From the cell containing the given text, extract its center point as [x, y] coordinate. 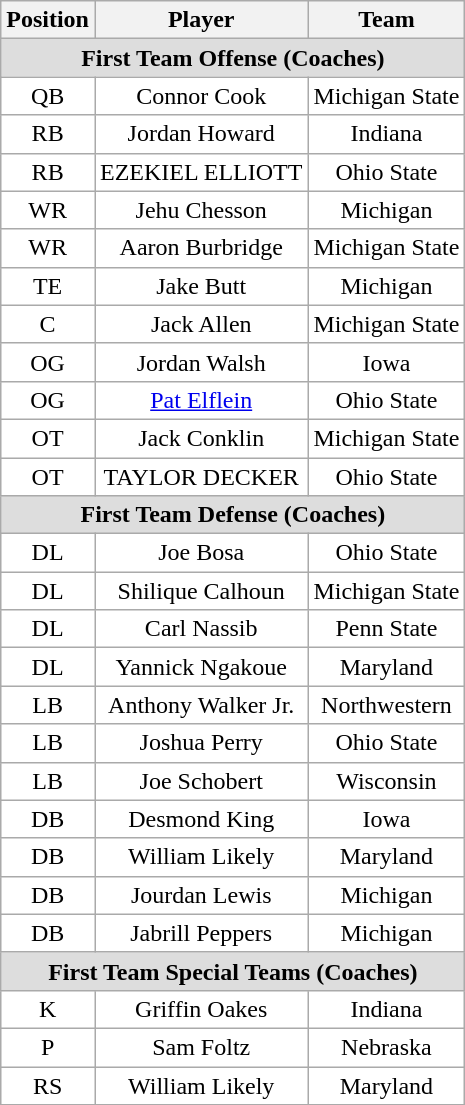
Jehu Chesson [200, 210]
First Team Special Teams (Coaches) [233, 971]
Jourdan Lewis [200, 895]
Position [48, 20]
Jordan Walsh [200, 362]
Nebraska [386, 1047]
Player [200, 20]
Pat Elflein [200, 400]
Griffin Oakes [200, 1009]
Joshua Perry [200, 743]
Connor Cook [200, 96]
Jack Conklin [200, 438]
First Team Defense (Coaches) [233, 515]
Sam Foltz [200, 1047]
Carl Nassib [200, 629]
Penn State [386, 629]
K [48, 1009]
Northwestern [386, 705]
QB [48, 96]
First Team Offense (Coaches) [233, 58]
Jabrill Peppers [200, 933]
Team [386, 20]
Jack Allen [200, 324]
Wisconsin [386, 781]
C [48, 324]
Jordan Howard [200, 134]
Joe Schobert [200, 781]
Joe Bosa [200, 553]
Yannick Ngakoue [200, 667]
Shilique Calhoun [200, 591]
TE [48, 286]
Aaron Burbridge [200, 248]
EZEKIEL ELLIOTT [200, 172]
RS [48, 1085]
TAYLOR DECKER [200, 477]
Anthony Walker Jr. [200, 705]
P [48, 1047]
Desmond King [200, 819]
Jake Butt [200, 286]
